Find where the given text appears and provide that cell's center as [x, y] coordinate. 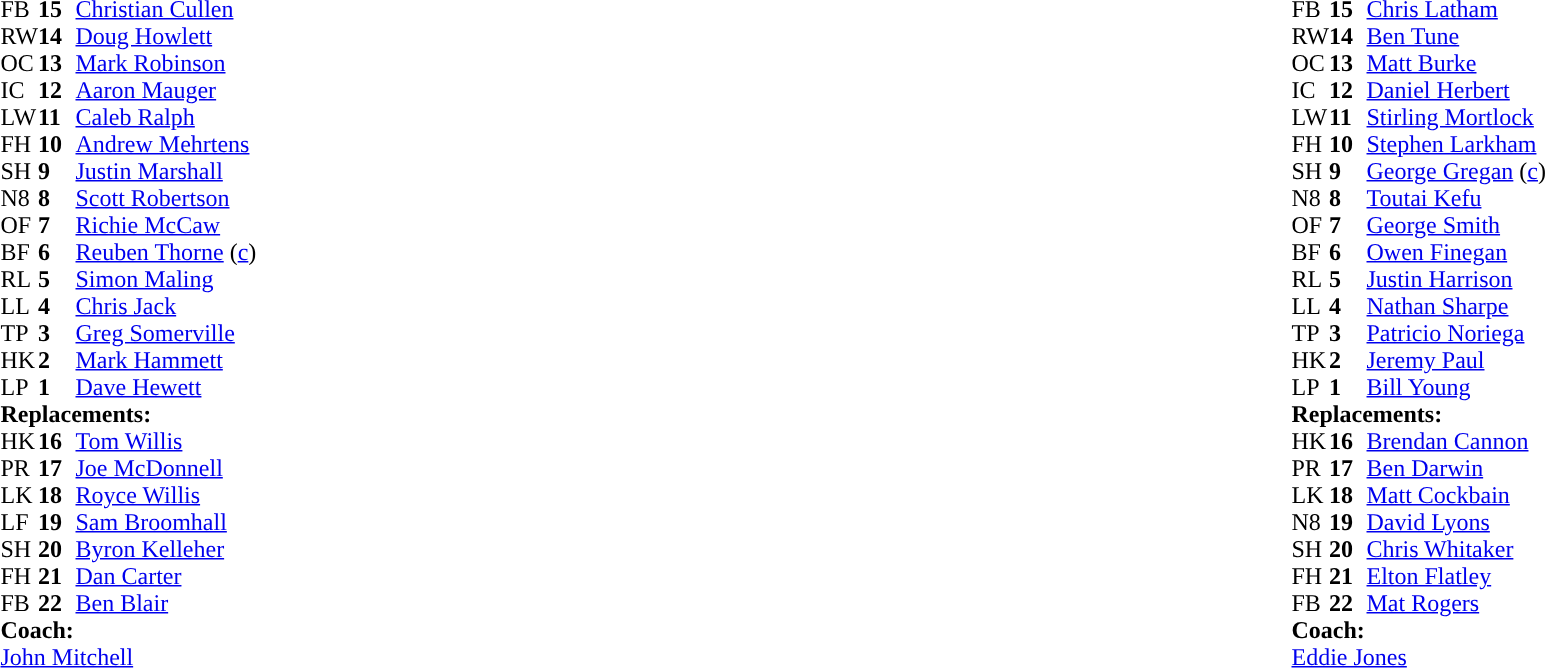
Richie McCaw [166, 226]
Andrew Mehrtens [166, 144]
Replacements: [128, 414]
Dave Hewett [166, 388]
Dan Carter [166, 576]
Royce Willis [166, 496]
Byron Kelleher [166, 550]
Chris Jack [166, 306]
Greg Somerville [166, 334]
Sam Broomhall [166, 522]
Joe McDonnell [166, 468]
Justin Marshall [166, 172]
Scott Robertson [166, 198]
Mark Robinson [166, 64]
Tom Willis [166, 442]
LF [19, 522]
Caleb Ralph [166, 118]
Doug Howlett [166, 36]
Ben Blair [166, 604]
Coach: [128, 630]
Simon Maling [166, 280]
Aaron Mauger [166, 90]
Mark Hammett [166, 360]
Reuben Thorne (c) [166, 252]
